Extract the (x, y) coordinate from the center of the cell holding the provided text.  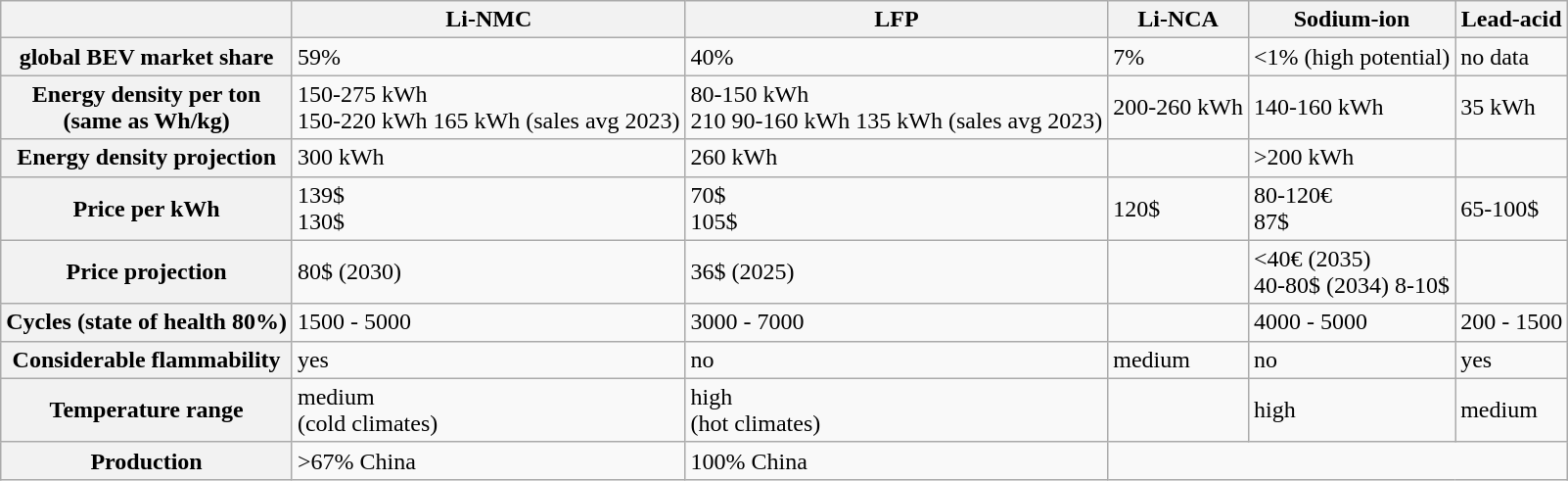
>200 kWh (1351, 158)
70$ 105$ (897, 208)
<40€ (2035) 40-80$ (2034) 8-10$ (1351, 272)
<1% (high potential) (1351, 57)
global BEV market share (147, 57)
LFP (897, 20)
Sodium-ion (1351, 20)
260 kWh (897, 158)
120$ (1178, 208)
80$ (2030) (488, 272)
Energy density per ton(same as Wh/kg) (147, 108)
Cycles (state of health 80%) (147, 322)
>67% China (488, 460)
65-100$ (1511, 208)
Lead-acid (1511, 20)
no data (1511, 57)
Temperature range (147, 409)
300 kWh (488, 158)
3000 - 7000 (897, 322)
4000 - 5000 (1351, 322)
high (1351, 409)
Energy density projection (147, 158)
Price projection (147, 272)
Considerable flammability (147, 360)
Price per kWh (147, 208)
Li-NMC (488, 20)
35 kWh (1511, 108)
Li-NCA (1178, 20)
80-150 kWh 210 90-160 kWh 135 kWh (sales avg 2023) (897, 108)
high(hot climates) (897, 409)
100% China (897, 460)
36$ (2025) (897, 272)
139$ 130$ (488, 208)
200 - 1500 (1511, 322)
1500 - 5000 (488, 322)
Production (147, 460)
40% (897, 57)
7% (1178, 57)
59% (488, 57)
140-160 kWh (1351, 108)
80-120€ 87$ (1351, 208)
medium(cold climates) (488, 409)
200-260 kWh (1178, 108)
150-275 kWh 150-220 kWh 165 kWh (sales avg 2023) (488, 108)
